Extract the [X, Y] coordinate from the center of the cell holding the provided text.  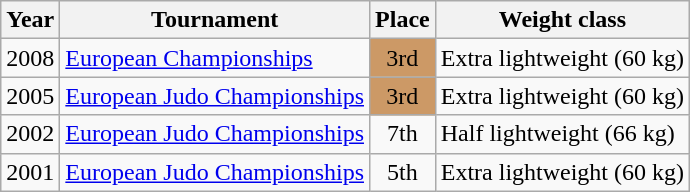
2008 [30, 58]
5th [403, 172]
2005 [30, 96]
European Championships [215, 58]
2001 [30, 172]
Half lightweight (66 kg) [562, 134]
Tournament [215, 20]
2002 [30, 134]
Year [30, 20]
Place [403, 20]
7th [403, 134]
Weight class [562, 20]
